Search for the cell housing the specified text and yield its [X, Y] center coordinate. 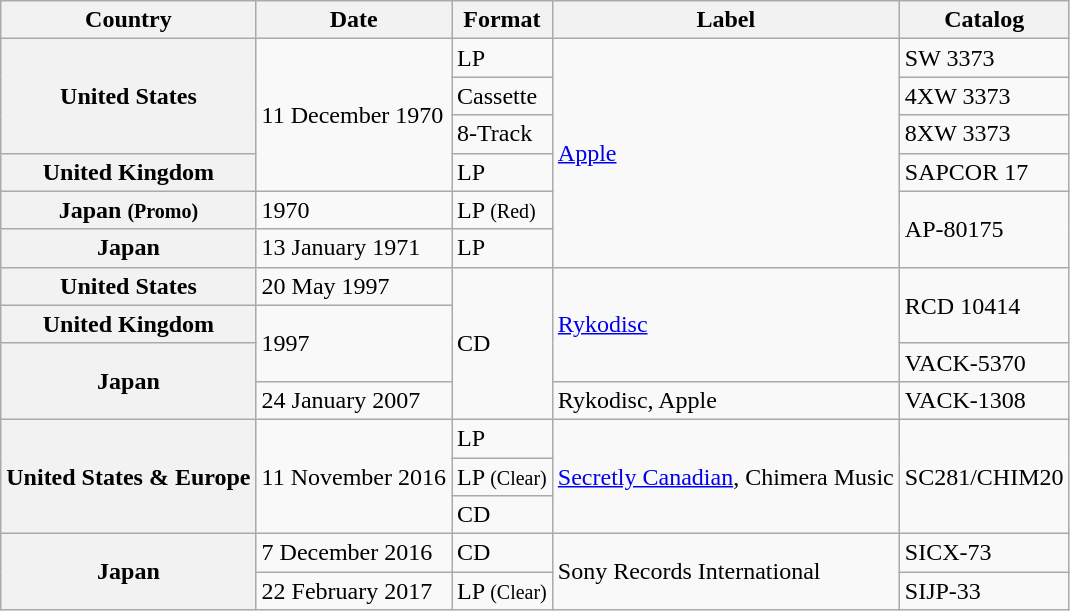
Format [502, 20]
Japan (Promo) [128, 210]
7 December 2016 [354, 553]
VACK-1308 [984, 400]
20 May 1997 [354, 286]
24 January 2007 [354, 400]
4XW 3373 [984, 96]
SC281/CHIM20 [984, 476]
Rykodisc, Apple [726, 400]
Sony Records International [726, 572]
22 February 2017 [354, 591]
SICX-73 [984, 553]
Secretly Canadian, Chimera Music [726, 476]
SIJP-33 [984, 591]
Rykodisc [726, 324]
11 December 1970 [354, 115]
1997 [354, 343]
8-Track [502, 134]
1970 [354, 210]
SAPCOR 17 [984, 172]
SW 3373 [984, 58]
Country [128, 20]
13 January 1971 [354, 248]
11 November 2016 [354, 476]
Date [354, 20]
AP-80175 [984, 229]
Apple [726, 153]
Catalog [984, 20]
RCD 10414 [984, 305]
Label [726, 20]
United States & Europe [128, 476]
8XW 3373 [984, 134]
LP (Red) [502, 210]
VACK-5370 [984, 362]
Cassette [502, 96]
